Capture the cell that displays the provided text and extract its [X, Y] central coordinate. 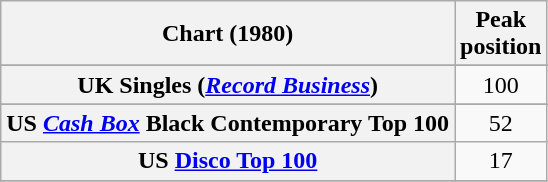
UK Singles (Record Business) [228, 85]
US Disco Top 100 [228, 161]
Chart (1980) [228, 34]
17 [501, 161]
Peakposition [501, 34]
100 [501, 85]
52 [501, 123]
US Cash Box Black Contemporary Top 100 [228, 123]
